From the cell containing the given text, extract its center point as [x, y] coordinate. 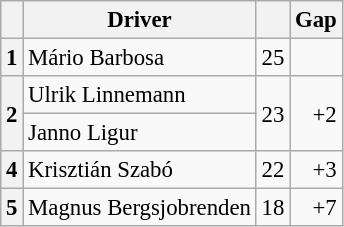
Ulrik Linnemann [140, 95]
2 [12, 114]
Mário Barbosa [140, 58]
+3 [316, 170]
Gap [316, 20]
22 [272, 170]
25 [272, 58]
5 [12, 208]
Janno Ligur [140, 133]
23 [272, 114]
Magnus Bergsjobrenden [140, 208]
4 [12, 170]
Driver [140, 20]
1 [12, 58]
+7 [316, 208]
Krisztián Szabó [140, 170]
+2 [316, 114]
18 [272, 208]
